Provide the (X, Y) coordinate of the cell's center where the given text is located.  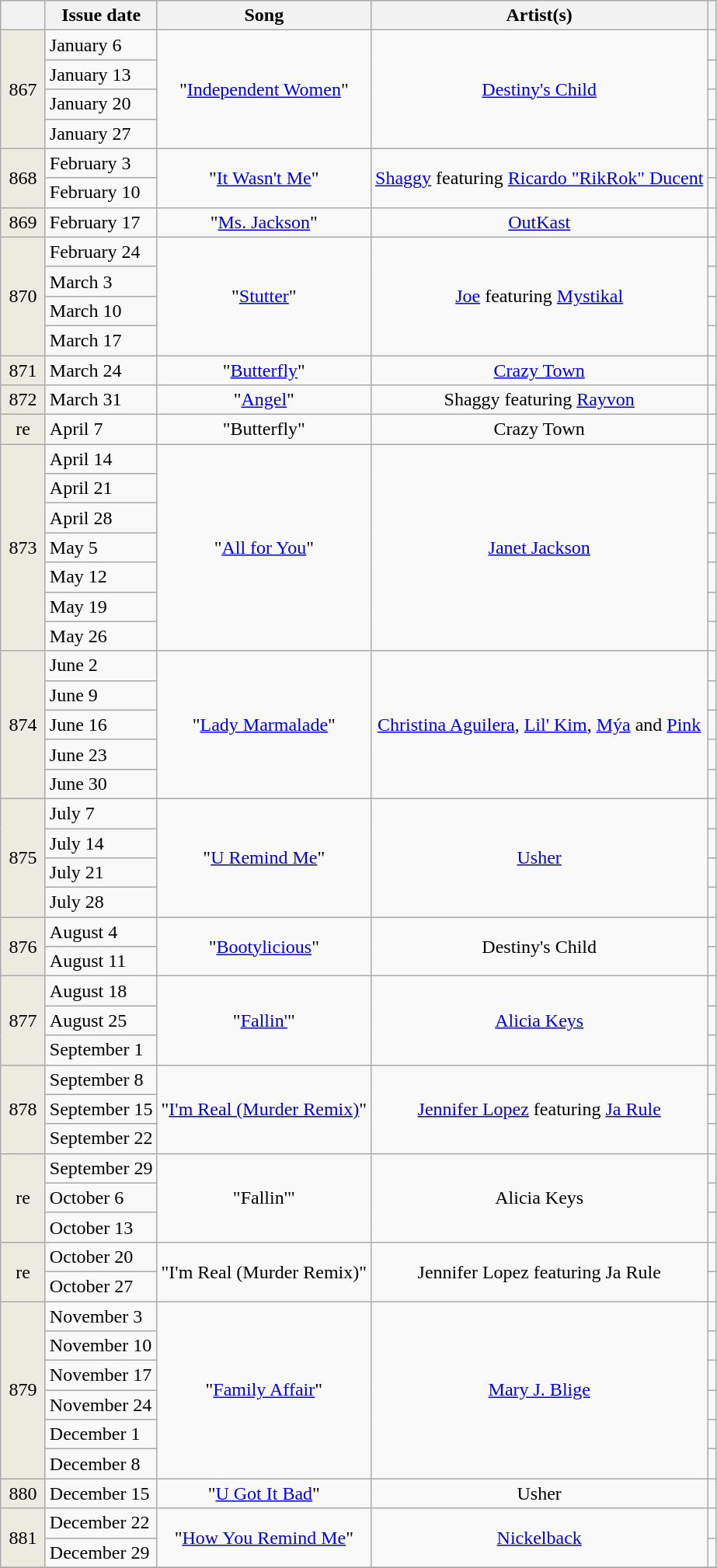
January 27 (101, 134)
May 12 (101, 577)
868 (23, 178)
September 1 (101, 1050)
"Ms. Jackson" (264, 222)
January 6 (101, 45)
July 7 (101, 813)
878 (23, 1109)
December 22 (101, 1523)
June 30 (101, 784)
October 6 (101, 1198)
"It Wasn't Me" (264, 178)
April 21 (101, 488)
Shaggy featuring Ricardo "RikRok" Ducent (539, 178)
September 15 (101, 1109)
February 3 (101, 163)
August 25 (101, 1020)
Joe featuring Mystikal (539, 296)
869 (23, 222)
"All for You" (264, 548)
August 4 (101, 932)
January 13 (101, 75)
"Family Affair" (264, 1390)
Nickelback (539, 1538)
Janet Jackson (539, 548)
"Lady Marmalade" (264, 725)
September 8 (101, 1080)
October 20 (101, 1257)
Shaggy featuring Rayvon (539, 400)
881 (23, 1538)
OutKast (539, 222)
October 27 (101, 1286)
Song (264, 16)
December 29 (101, 1552)
August 18 (101, 991)
March 10 (101, 311)
"Angel" (264, 400)
July 21 (101, 873)
March 17 (101, 340)
"Bootylicious" (264, 947)
December 15 (101, 1493)
April 14 (101, 459)
January 20 (101, 104)
Christina Aguilera, Lil' Kim, Mýa and Pink (539, 725)
June 9 (101, 695)
875 (23, 857)
"How You Remind Me" (264, 1538)
November 24 (101, 1405)
867 (23, 89)
872 (23, 400)
874 (23, 725)
879 (23, 1390)
June 23 (101, 754)
Issue date (101, 16)
"U Remind Me" (264, 857)
November 17 (101, 1375)
August 11 (101, 961)
March 24 (101, 370)
September 29 (101, 1168)
870 (23, 296)
April 7 (101, 429)
June 16 (101, 725)
Mary J. Blige (539, 1390)
September 22 (101, 1139)
March 3 (101, 281)
February 24 (101, 252)
"Independent Women" (264, 89)
871 (23, 370)
February 10 (101, 193)
October 13 (101, 1227)
June 2 (101, 666)
880 (23, 1493)
December 1 (101, 1434)
November 10 (101, 1346)
December 8 (101, 1464)
February 17 (101, 222)
November 3 (101, 1316)
"U Got It Bad" (264, 1493)
May 5 (101, 548)
April 28 (101, 518)
"Stutter" (264, 296)
March 31 (101, 400)
May 19 (101, 607)
873 (23, 548)
Artist(s) (539, 16)
877 (23, 1020)
July 14 (101, 843)
876 (23, 947)
May 26 (101, 636)
July 28 (101, 902)
